Return the (x, y) coordinate for the center point of the cell that contains the specified text.  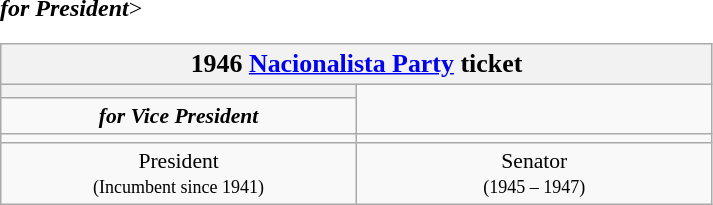
Senator(1945 – 1947) (534, 174)
President(Incumbent since 1941) (179, 174)
1946 Nacionalista Party ticket (356, 64)
for Vice President (179, 116)
